Locate the cell with the specified text and output its [X, Y] center coordinate. 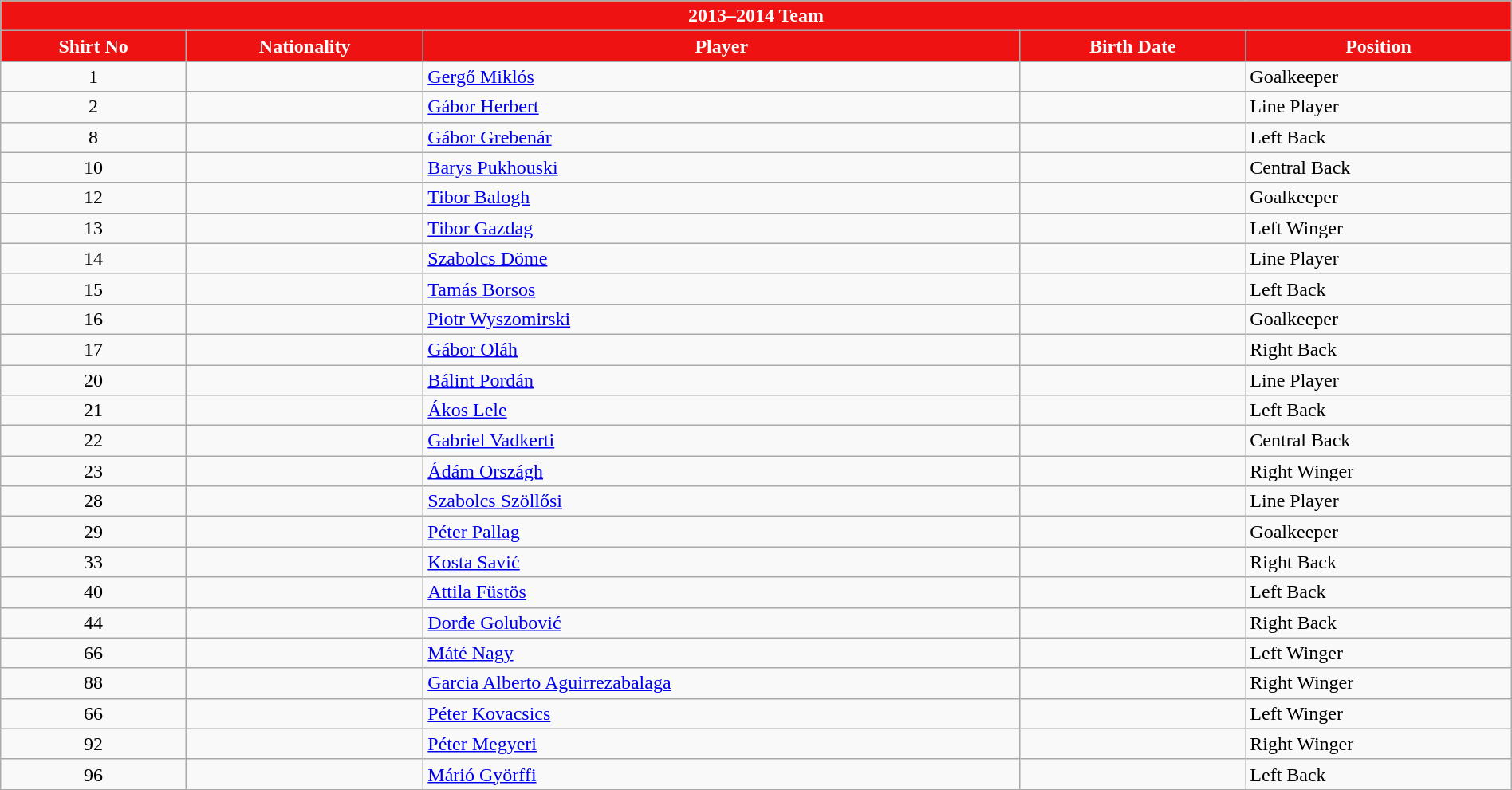
Đorđe Golubović [722, 623]
13 [94, 228]
96 [94, 774]
Garcia Alberto Aguirrezabalaga [722, 683]
Tibor Gazdag [722, 228]
14 [94, 258]
2013–2014 Team [756, 16]
Márió Györffi [722, 774]
Gergő Miklós [722, 77]
Position [1378, 46]
1 [94, 77]
Szabolcs Szöllősi [722, 501]
Player [722, 46]
Barys Pukhouski [722, 167]
88 [94, 683]
21 [94, 411]
40 [94, 592]
Bálint Pordán [722, 380]
Kosta Savić [722, 562]
Ádám Országh [722, 471]
8 [94, 137]
Gábor Oláh [722, 349]
28 [94, 501]
Attila Füstös [722, 592]
92 [94, 744]
23 [94, 471]
Szabolcs Döme [722, 258]
17 [94, 349]
2 [94, 107]
20 [94, 380]
Gabriel Vadkerti [722, 441]
Ákos Lele [722, 411]
Piotr Wyszomirski [722, 319]
Péter Pallag [722, 532]
Tamás Borsos [722, 289]
16 [94, 319]
Birth Date [1132, 46]
Máté Nagy [722, 653]
Péter Megyeri [722, 744]
15 [94, 289]
10 [94, 167]
Gábor Grebenár [722, 137]
22 [94, 441]
44 [94, 623]
12 [94, 198]
Nationality [305, 46]
Shirt No [94, 46]
Gábor Herbert [722, 107]
Péter Kovacsics [722, 713]
33 [94, 562]
Tibor Balogh [722, 198]
29 [94, 532]
